Locate the cell with the specified text and output its [x, y] center coordinate. 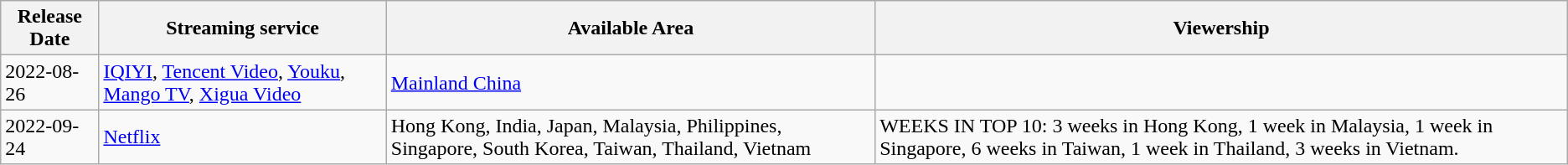
2022-09-24 [50, 137]
Available Area [630, 28]
Mainland China [630, 82]
2022-08-26 [50, 82]
Viewership [1221, 28]
Release Date [50, 28]
Netflix [243, 137]
WEEKS IN TOP 10: 3 weeks in Hong Kong, 1 week in Malaysia, 1 week in Singapore, 6 weeks in Taiwan, 1 week in Thailand, 3 weeks in Vietnam. [1221, 137]
IQIYI, Tencent Video, Youku, Mango TV, Xigua Video [243, 82]
Streaming service [243, 28]
Hong Kong, India, Japan, Malaysia, Philippines, Singapore, South Korea, Taiwan, Thailand, Vietnam [630, 137]
